Identify which cell holds the provided text, then report its (X, Y) central coordinate. 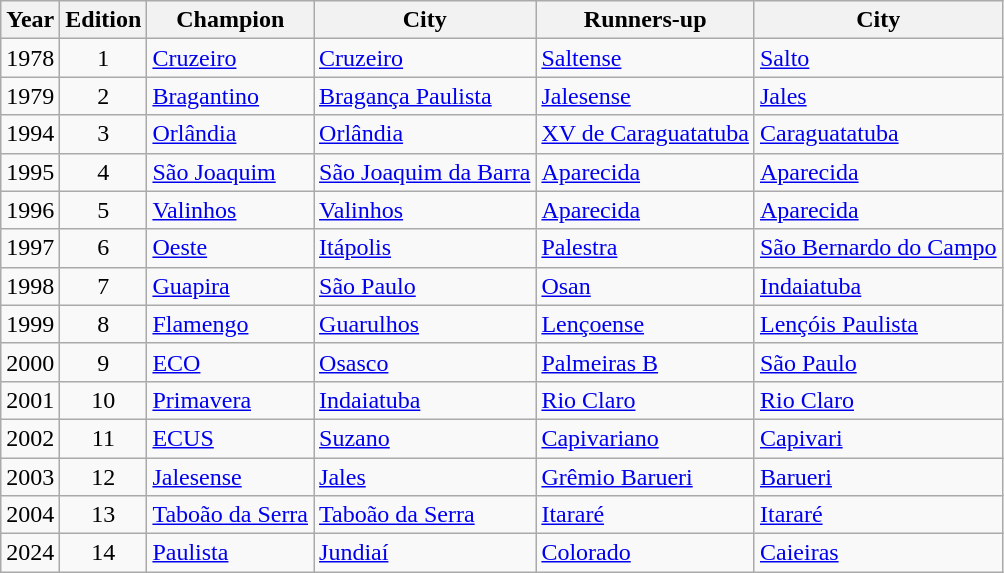
Jundiaí (425, 553)
6 (104, 248)
Edition (104, 20)
São Joaquim (230, 172)
2001 (30, 400)
Colorado (646, 553)
5 (104, 210)
Palestra (646, 248)
1999 (30, 324)
Palmeiras B (646, 362)
ECO (230, 362)
Guapira (230, 286)
Oeste (230, 248)
Barueri (878, 477)
Bragança Paulista (425, 96)
1996 (30, 210)
Capivari (878, 438)
7 (104, 286)
Grêmio Barueri (646, 477)
Year (30, 20)
Suzano (425, 438)
8 (104, 324)
Capivariano (646, 438)
11 (104, 438)
Lençoense (646, 324)
São Bernardo do Campo (878, 248)
2 (104, 96)
1979 (30, 96)
1994 (30, 134)
Salto (878, 58)
Guarulhos (425, 324)
Itápolis (425, 248)
2004 (30, 515)
Lençóis Paulista (878, 324)
Osasco (425, 362)
1 (104, 58)
2024 (30, 553)
Osan (646, 286)
XV de Caraguatatuba (646, 134)
Caraguatatuba (878, 134)
10 (104, 400)
1995 (30, 172)
9 (104, 362)
14 (104, 553)
Runners-up (646, 20)
Bragantino (230, 96)
2002 (30, 438)
Primavera (230, 400)
ECUS (230, 438)
12 (104, 477)
4 (104, 172)
Caieiras (878, 553)
São Joaquim da Barra (425, 172)
Flamengo (230, 324)
Paulista (230, 553)
Champion (230, 20)
1998 (30, 286)
1997 (30, 248)
3 (104, 134)
13 (104, 515)
1978 (30, 58)
2000 (30, 362)
Saltense (646, 58)
2003 (30, 477)
